Scan for the cell matching the given text and deliver its (X, Y) coordinate at center. 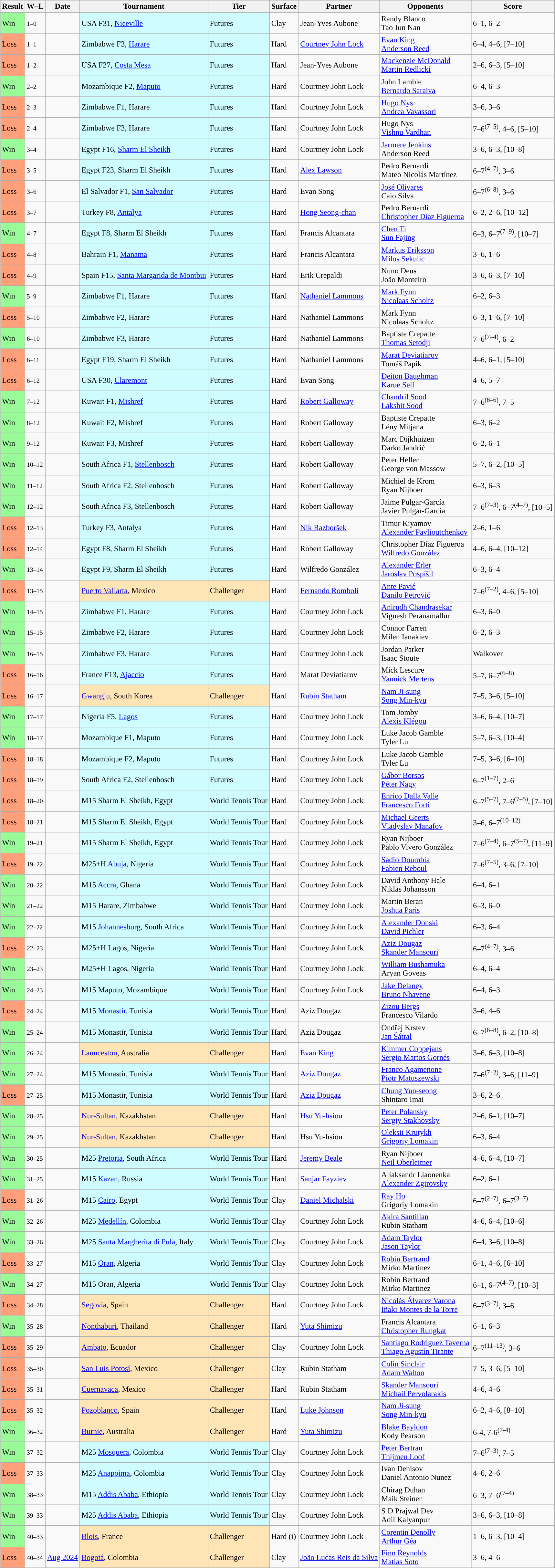
40–33 (35, 1536)
Anirudh Chandrasekar Vignesh Peranamallur (425, 612)
6–7(5–7), 7–6(7–5), [7–10] (513, 800)
M25 Addis Ababa, Ethiopia (144, 1515)
6–7(11–13), 3–6 (513, 1347)
6–10 (35, 339)
Randy Blanco Tao Jun Nan (425, 23)
1–0 (35, 23)
34–28 (35, 1305)
12–12 (35, 507)
15–15 (35, 632)
Chandril Sood Lakshit Sood (425, 401)
18–19 (35, 780)
Surface (284, 6)
7–6(7–5), 4–6, [5–10] (513, 128)
16–15 (35, 654)
1–6, 6–3, [10–4] (513, 1536)
Evan King (339, 1053)
M25+H Abuja, Nigeria (144, 864)
USA F30, Claremont (144, 381)
M15 Kazan, Russia (144, 1179)
3–6, 6–4, [10–7] (513, 716)
Mozambique F1, Maputo (144, 738)
Peter Bertran Thijmen Loof (425, 1452)
4–6, 6–4, [10–12] (513, 549)
4–9 (35, 275)
24–24 (35, 1011)
36–32 (35, 1431)
Result (13, 6)
6–12 (35, 381)
Spain F15, Santa Margarida de Montbui (144, 275)
Kuwait F3, Mishref (144, 443)
Launceston, Australia (144, 1053)
Finn Reynolds Matías Soto (425, 1557)
13–14 (35, 569)
6–7(6–8), 6–2, [10–8] (513, 1032)
Jarmere Jenkins Anderson Reed (425, 149)
35–29 (35, 1347)
Corentin Denolly Arthur Géa (425, 1536)
3–6, 3–6 (513, 107)
Egypt F19, Sharm El Sheikh (144, 359)
El Salvador F1, San Salvador (144, 191)
6–4, 3–6, [10–8] (513, 1242)
M15 Cairo, Egypt (144, 1200)
Mackenzie McDonald Martin Redlicki (425, 65)
João Lucas Reis da Silva (339, 1557)
6–4, 4–6, [7–10] (513, 44)
Martin Beran Joshua Paris (425, 906)
1–2 (35, 65)
6–2, 2–6, [10–12] (513, 212)
6–1, 6–7(4–7), [10–3] (513, 1284)
33–26 (35, 1242)
South Africa F3, Stellenbosch (144, 507)
David Anthony Hale Niklas Johansson (425, 884)
25–24 (35, 1032)
Oleksii Krutykh Grigoriy Lomakin (425, 1137)
12–14 (35, 549)
6–2, 4–6, [8–10] (513, 1410)
24–23 (35, 990)
4–6, 5–7 (513, 381)
29–25 (35, 1137)
Bahrain F1, Manama (144, 254)
Ivan Denisov Daniel Antonio Nunez (425, 1473)
Pozoblanco, Spain (144, 1410)
6–3, 7–6(7–4) (513, 1494)
M15 Harare, Zimbabwe (144, 906)
4–7 (35, 233)
Colin Sinclair Adam Walton (425, 1368)
6–11 (35, 359)
Pedro Bernardi Christopher Díaz Figueroa (425, 212)
José Olivares Caio Silva (425, 191)
Ryan Nijboer Neil Oberleitner (425, 1158)
23–23 (35, 969)
4–6, 6–4, [10–6] (513, 1221)
4–6, 6–4, [10–7] (513, 1158)
3–5 (35, 170)
5–10 (35, 317)
Gábor Borsos Péter Nagy (425, 780)
3–6, 6–3, [7–10] (513, 275)
5–9 (35, 297)
Pedro Bernardi Mateo Nicolás Martínez (425, 170)
Nonthaburi, Thailand (144, 1326)
Timur Kiyamov Alexander Pavlioutchenkov (425, 527)
2–6, 6–1, [10–7] (513, 1116)
7–6(7–3), 6–7(4–7), [10–5] (513, 507)
South Africa F1, Stellenbosch (144, 465)
USA F27, Costa Mesa (144, 65)
18–17 (35, 738)
Daniel Michalski (339, 1200)
Opponents (425, 6)
17–17 (35, 716)
7–6(7–4), 6–2 (513, 339)
9–12 (35, 443)
3–4 (35, 149)
12–13 (35, 527)
4–6, 6–1, [5–10] (513, 359)
31–26 (35, 1200)
2–4 (35, 128)
Tournament (144, 6)
Deiton Baughman Karue Sell (425, 381)
14–15 (35, 612)
35–30 (35, 1368)
Kuwait F2, Mishref (144, 423)
5–7, 6–3, [10–4] (513, 738)
Ondřej Krstev Jan Šátral (425, 1032)
7–6(7–5), 3–6, [7–10] (513, 864)
6–1, 4–6, [6–10] (513, 1263)
4–8 (35, 254)
22–23 (35, 948)
Akira Santillan Rubin Statham (425, 1221)
6-4, 7-6(7-4) (513, 1431)
Wilfredo González (339, 569)
Luke Johnson (339, 1410)
Ambato, Ecuador (144, 1347)
7–6(8–6), 7–5 (513, 401)
3–6, 2–6 (513, 1095)
10–12 (35, 465)
8–12 (35, 423)
34–27 (35, 1284)
7–5, 3–6, [6–10] (513, 758)
33–27 (35, 1263)
Marat Deviatiarov Tomáš Papik (425, 359)
Erik Crepaldi (339, 275)
Ray Ho Grigoriy Lomakin (425, 1200)
30–25 (35, 1158)
M25 Pretoria, South Africa (144, 1158)
19–21 (35, 842)
M25 Santa Margherita di Pula, Italy (144, 1242)
Aziz Dougaz Skander Mansouri (425, 948)
6–7(2–7), 6–7(3–7) (513, 1200)
Aug 2024 (62, 1557)
Evan King Anderson Reed (425, 44)
11–12 (35, 485)
Score (513, 6)
Date (62, 6)
3–6, 1–6 (513, 254)
Cuernavaca, Mexico (144, 1389)
Egypt F16, Sharm El Sheikh (144, 149)
W–L (35, 6)
Hugo Nys Vishnu Vardhan (425, 128)
6–3, 1–6, [7–10] (513, 317)
5–7, 6–2, [10–5] (513, 465)
Christopher Díaz Figueroa Wilfredo González (425, 549)
28–25 (35, 1116)
7–12 (35, 401)
M15 Addis Ababa, Ethiopia (144, 1494)
35–32 (35, 1410)
13–15 (35, 591)
Franco Agamenone Piotr Matuszewski (425, 1074)
Egypt F23, Sharm El Sheikh (144, 170)
19–22 (35, 864)
38–33 (35, 1494)
M15 Maputo, Mozambique (144, 990)
Santiago Rodríguez Taverna Thiago Agustín Tirante (425, 1347)
Segovia, Spain (144, 1305)
6–7(6–8), 3–6 (513, 191)
4–6, 2–6 (513, 1473)
31–25 (35, 1179)
6–4, 6–1 (513, 884)
Tom Jomby Alexis Klégou (425, 716)
37–33 (35, 1473)
6–7(1–7), 2–6 (513, 780)
Mick Lescure Yannick Mertens (425, 674)
Alex Lawson (339, 170)
M15 Accra, Ghana (144, 884)
Alexander Donski David Pichler (425, 926)
7–6(7–2), 4–6, [5–10] (513, 591)
21–22 (35, 906)
18–20 (35, 800)
Turkey F3, Antalya (144, 527)
20–22 (35, 884)
5–7, 6–7(6–8) (513, 674)
27–24 (35, 1074)
Francis Alcantara Christopher Rungkat (425, 1326)
2–2 (35, 86)
Michiel de Krom Ryan Nijboer (425, 485)
Alexander Erler Jaroslav Pospíšil (425, 569)
2–6, 6–3, [5–10] (513, 65)
3–7 (35, 212)
3–6, 6–7(10–12) (513, 822)
Marc Dijkhuizen Darko Jandrić (425, 443)
Fernando Romboli (339, 591)
Partner (339, 6)
7–6(7–3), 7–5 (513, 1452)
Zizou Bergs Francesco Vilardo (425, 1011)
S D Prajwal Dev Adil Kalyanpur (425, 1515)
6–7(3–7), 3–6 (513, 1305)
2–6, 1–6 (513, 527)
Jaime Pulgar-García Javier Pulgar-García (425, 507)
Blois, France (144, 1536)
16–16 (35, 674)
M15 Johannesburg, South Africa (144, 926)
Adam Taylor Jason Taylor (425, 1242)
John Lamble Bernardo Saraiva (425, 86)
Chung Yun-seong Shintaro Imai (425, 1095)
Nuno Deus João Monteiro (425, 275)
16–17 (35, 696)
Tier (239, 6)
San Luis Potosí, Mexico (144, 1368)
39–33 (35, 1515)
27–25 (35, 1095)
Peter Polansky Sergiy Stakhovsky (425, 1116)
37–32 (35, 1452)
William Bushamuka Aryan Goveas (425, 969)
18–21 (35, 822)
Egypt F9, Sharm El Sheikh (144, 569)
22–22 (35, 926)
Marat Deviatiarov (339, 674)
6–3, 6–7(7–9), [10–7] (513, 233)
Nik Razboršek (339, 527)
Blake Bayldon Kody Pearson (425, 1431)
Enrico Dalla Valle Francesco Forti (425, 800)
Aliaksandr Liaonenka Alexander Zgirovsky (425, 1179)
Markus Eriksson Milos Sekulic (425, 254)
Peter Heller George von Massow (425, 465)
3–6 (35, 191)
Chen Ti Sun Fajing (425, 233)
6–1, 6–3 (513, 1326)
Kuwait F1, Mishref (144, 401)
Burnie, Australia (144, 1431)
Skander Mansouri Michail Pervolarakis (425, 1389)
Baptiste Crepatte Lény Mitjana (425, 423)
6–3, 6–3 (513, 485)
Jake Delaney Bruno Nhavene (425, 990)
Walkover (513, 654)
Hong Seong-chan (339, 212)
7–6(7–2), 3–6, [11–9] (513, 1074)
6–3, 6–2 (513, 423)
Ante Pavić Danilo Petrović (425, 591)
France F13, Ajaccio (144, 674)
40–34 (35, 1557)
Nicolás Álvarez Varona Iñaki Montes de la Torre (425, 1305)
Gwangju, South Korea (144, 696)
Connor Farren Milen Ianakiev (425, 632)
Hugo Nys Andrea Vavassori (425, 107)
Ryan Nijboer Pablo Vivero González (425, 842)
Turkey F8, Antalya (144, 212)
35–31 (35, 1389)
Kimmer Coppejans Sergio Martos Gornés (425, 1053)
Michael Geerts Vladyslav Manafov (425, 822)
M25 Anapoima, Colombia (144, 1473)
Puerto Vallarta, Mexico (144, 591)
Bogotá, Colombia (144, 1557)
Sadio Doumbia Fabien Reboul (425, 864)
Jordan Parker Isaac Stoute (425, 654)
32–26 (35, 1221)
Baptiste Crepatte Thomas Setodji (425, 339)
Chirag Duhan Maik Steiner (425, 1494)
M25 Mosquera, Colombia (144, 1452)
35–28 (35, 1326)
26–24 (35, 1053)
Jeremy Beale (339, 1158)
Sanjar Fayziev (339, 1179)
18–18 (35, 758)
6–4, 6–4 (513, 969)
USA F31, Niceville (144, 23)
M25 Medellín, Colombia (144, 1221)
1–1 (35, 44)
4–6, 4–6 (513, 1389)
7–6(7–4), 6–7(5–7), [11–9] (513, 842)
6–1, 6–2 (513, 23)
2–3 (35, 107)
Nigeria F5, Lagos (144, 716)
Hard (i) (284, 1536)
